Determine the (x, y) coordinate at the center of the cell enclosing the given text.  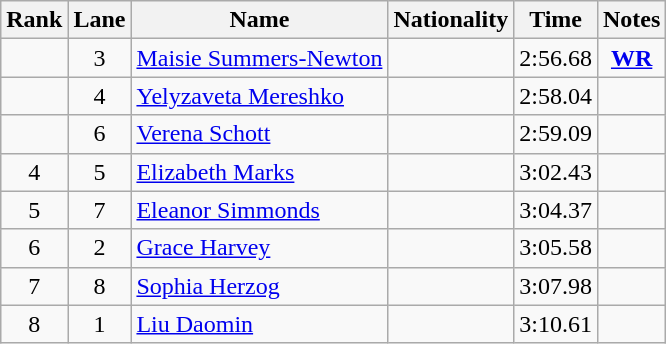
Elizabeth Marks (260, 172)
Grace Harvey (260, 248)
Sophia Herzog (260, 286)
Notes (631, 20)
Maisie Summers-Newton (260, 58)
Nationality (451, 20)
2:56.68 (556, 58)
1 (100, 324)
Rank (34, 20)
3 (100, 58)
Verena Schott (260, 134)
Yelyzaveta Mereshko (260, 96)
2 (100, 248)
3:10.61 (556, 324)
3:05.58 (556, 248)
2:58.04 (556, 96)
3:02.43 (556, 172)
Eleanor Simmonds (260, 210)
Name (260, 20)
2:59.09 (556, 134)
Lane (100, 20)
3:07.98 (556, 286)
Time (556, 20)
3:04.37 (556, 210)
Liu Daomin (260, 324)
WR (631, 58)
